Pinpoint the cell where the given text exists, returning its [x, y] midpoint coordinate. 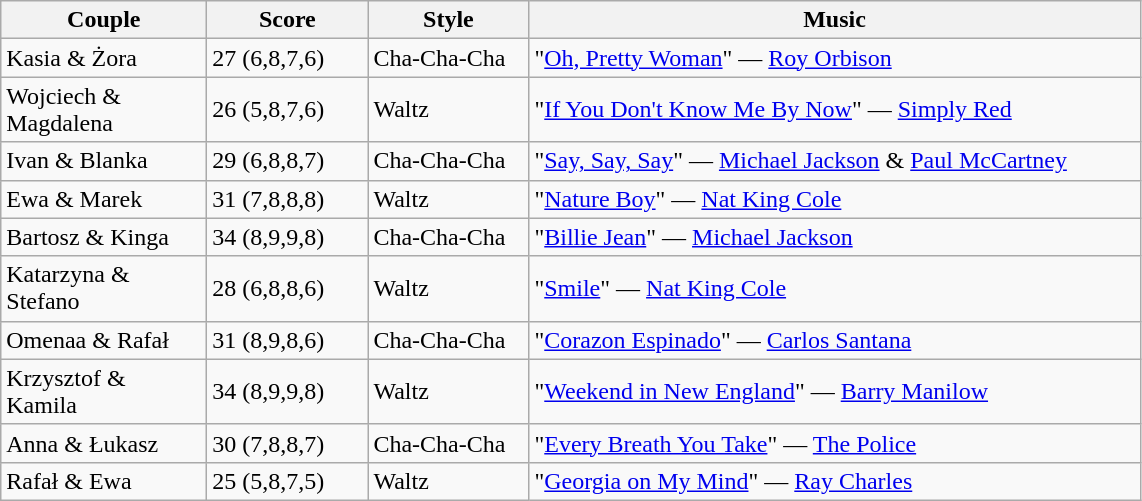
31 (7,8,8,8) [288, 199]
25 (5,8,7,5) [288, 481]
"If You Don't Know Me By Now" — Simply Red [834, 110]
Kasia & Żora [104, 58]
Rafał & Ewa [104, 481]
31 (8,9,8,6) [288, 340]
Omenaa & Rafał [104, 340]
"Billie Jean" — Michael Jackson [834, 237]
28 (6,8,8,6) [288, 288]
Anna & Łukasz [104, 443]
Bartosz & Kinga [104, 237]
Ivan & Blanka [104, 161]
Katarzyna & Stefano [104, 288]
Krzysztof & Kamila [104, 392]
30 (7,8,8,7) [288, 443]
26 (5,8,7,6) [288, 110]
29 (6,8,8,7) [288, 161]
Style [448, 20]
"Weekend in New England" — Barry Manilow [834, 392]
"Every Breath You Take" — The Police [834, 443]
"Oh, Pretty Woman" — Roy Orbison [834, 58]
"Corazon Espinado" — Carlos Santana [834, 340]
Ewa & Marek [104, 199]
27 (6,8,7,6) [288, 58]
Music [834, 20]
Couple [104, 20]
"Nature Boy" — Nat King Cole [834, 199]
Score [288, 20]
Wojciech & Magdalena [104, 110]
"Smile" — Nat King Cole [834, 288]
"Georgia on My Mind" — Ray Charles [834, 481]
"Say, Say, Say" — Michael Jackson & Paul McCartney [834, 161]
